Identify which cell holds the provided text, then report its (X, Y) central coordinate. 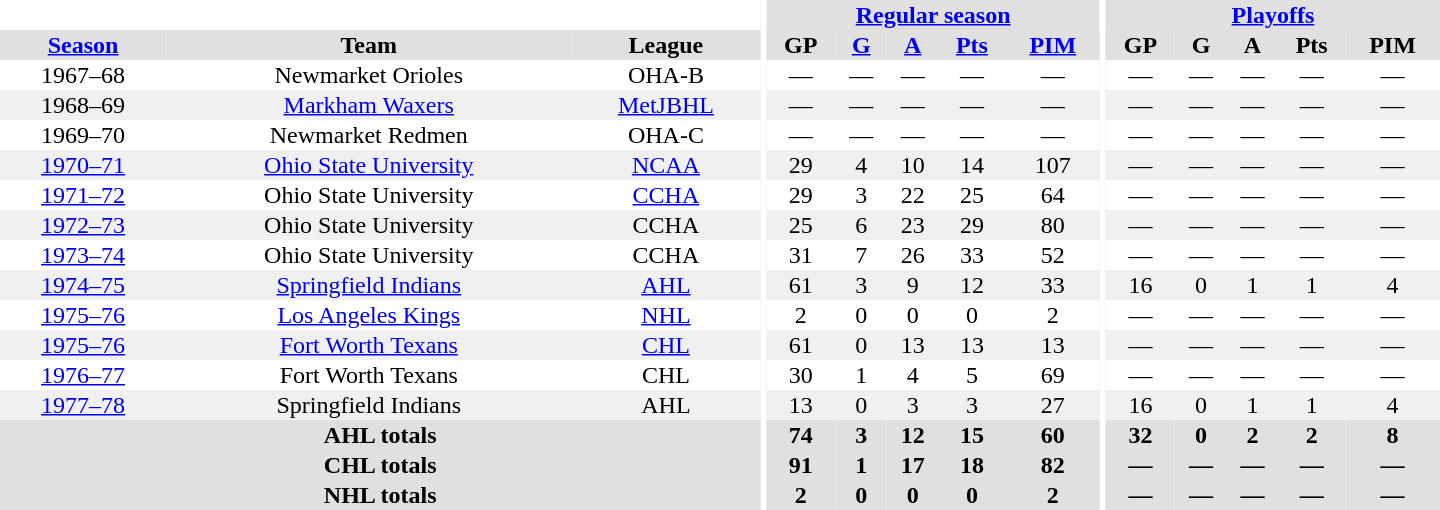
60 (1052, 435)
26 (913, 255)
17 (913, 465)
Regular season (933, 15)
NHL (666, 315)
27 (1052, 405)
5 (972, 375)
1969–70 (83, 135)
1976–77 (83, 375)
82 (1052, 465)
52 (1052, 255)
1968–69 (83, 105)
NHL totals (380, 495)
OHA-B (666, 75)
14 (972, 165)
League (666, 45)
10 (913, 165)
7 (861, 255)
1973–74 (83, 255)
CHL totals (380, 465)
30 (800, 375)
1974–75 (83, 285)
64 (1052, 195)
OHA-C (666, 135)
Season (83, 45)
Newmarket Orioles (368, 75)
MetJBHL (666, 105)
22 (913, 195)
31 (800, 255)
23 (913, 225)
NCAA (666, 165)
Team (368, 45)
6 (861, 225)
1970–71 (83, 165)
8 (1392, 435)
1972–73 (83, 225)
32 (1140, 435)
80 (1052, 225)
91 (800, 465)
Newmarket Redmen (368, 135)
74 (800, 435)
9 (913, 285)
AHL totals (380, 435)
15 (972, 435)
Markham Waxers (368, 105)
1971–72 (83, 195)
1967–68 (83, 75)
69 (1052, 375)
Los Angeles Kings (368, 315)
107 (1052, 165)
Playoffs (1273, 15)
1977–78 (83, 405)
18 (972, 465)
